Identify which cell holds the provided text, then report its (X, Y) central coordinate. 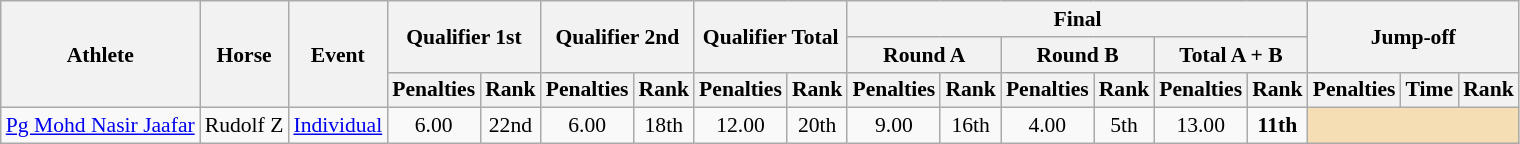
Jump-off (1414, 36)
22nd (510, 126)
Final (1077, 19)
9.00 (894, 126)
16th (970, 126)
Qualifier 1st (464, 36)
Total A + B (1230, 55)
Round B (1078, 55)
5th (1124, 126)
18th (664, 126)
Qualifier Total (770, 36)
Qualifier 2nd (618, 36)
12.00 (740, 126)
13.00 (1200, 126)
Individual (338, 126)
Rudolf Z (244, 126)
Horse (244, 54)
Round A (924, 55)
4.00 (1048, 126)
Athlete (100, 54)
Pg Mohd Nasir Jaafar (100, 126)
11th (1278, 126)
Event (338, 54)
20th (818, 126)
Time (1430, 90)
